Scan for the cell matching the given text and deliver its (x, y) coordinate at center. 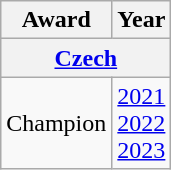
Champion (56, 123)
20212022 2023 (142, 123)
Czech (86, 58)
Year (142, 20)
Award (56, 20)
